Extract the [X, Y] coordinate from the center of the cell holding the provided text.  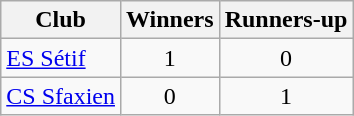
Runners-up [286, 20]
Club [61, 20]
Winners [170, 20]
ES Sétif [61, 58]
CS Sfaxien [61, 96]
